Provide the (x, y) coordinate of the cell's center where the given text is located.  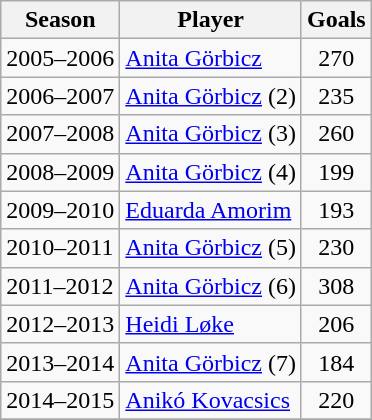
308 (336, 286)
2005–2006 (60, 58)
199 (336, 172)
Player (211, 20)
Anita Görbicz (211, 58)
230 (336, 248)
2010–2011 (60, 248)
2014–2015 (60, 400)
2012–2013 (60, 324)
Heidi Løke (211, 324)
2011–2012 (60, 286)
Anita Görbicz (5) (211, 248)
193 (336, 210)
Anikó Kovacsics (211, 400)
2013–2014 (60, 362)
Goals (336, 20)
Season (60, 20)
2007–2008 (60, 134)
235 (336, 96)
260 (336, 134)
206 (336, 324)
270 (336, 58)
Eduarda Amorim (211, 210)
Anita Görbicz (7) (211, 362)
220 (336, 400)
2006–2007 (60, 96)
Anita Görbicz (2) (211, 96)
Anita Görbicz (6) (211, 286)
2009–2010 (60, 210)
184 (336, 362)
Anita Görbicz (4) (211, 172)
Anita Görbicz (3) (211, 134)
2008–2009 (60, 172)
